Return the (x, y) coordinate for the center point of the cell that contains the specified text.  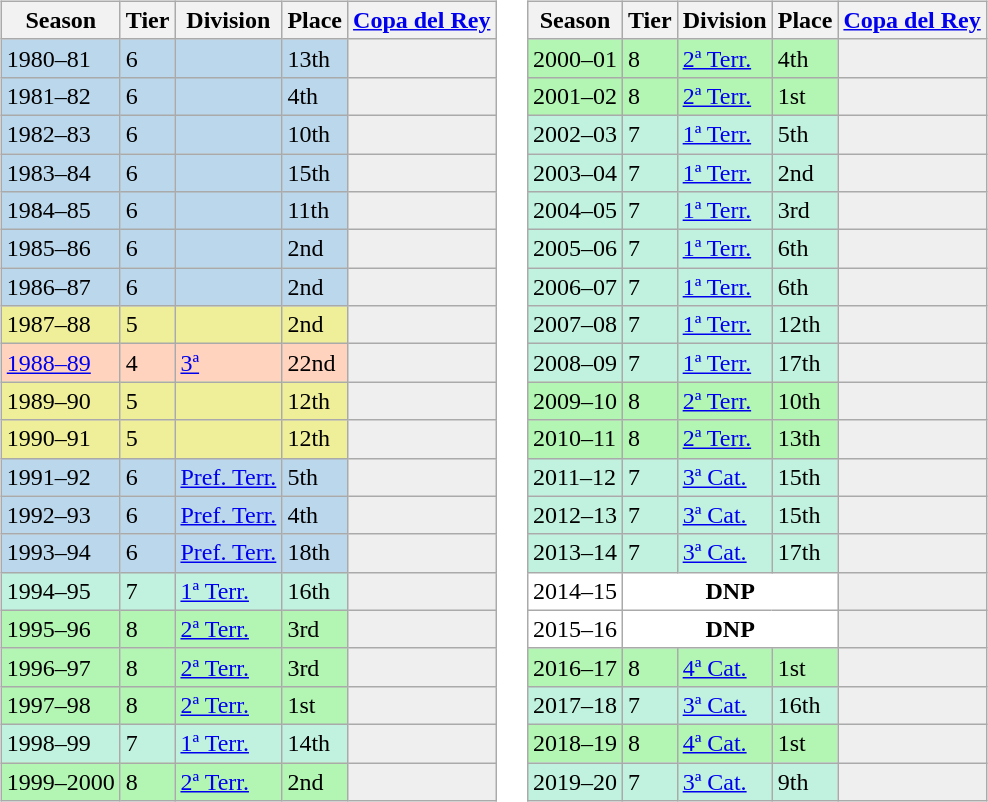
2014–15 (574, 591)
3ª (228, 363)
2012–13 (574, 515)
1993–94 (60, 553)
1999–2000 (60, 781)
2016–17 (574, 667)
2002–03 (574, 134)
1996–97 (60, 667)
2009–10 (574, 401)
2001–02 (574, 96)
1998–99 (60, 743)
1986–87 (60, 287)
1982–83 (60, 134)
2011–12 (574, 477)
22nd (315, 363)
2017–18 (574, 705)
1995–96 (60, 629)
1992–93 (60, 515)
2018–19 (574, 743)
2019–20 (574, 781)
1988–89 (60, 363)
2003–04 (574, 173)
1985–86 (60, 249)
1997–98 (60, 705)
14th (315, 743)
2004–05 (574, 211)
11th (315, 211)
1990–91 (60, 439)
2013–14 (574, 553)
2006–07 (574, 287)
1991–92 (60, 477)
1987–88 (60, 325)
9th (805, 781)
1984–85 (60, 211)
2008–09 (574, 363)
2010–11 (574, 439)
4 (148, 363)
2015–16 (574, 629)
1981–82 (60, 96)
2007–08 (574, 325)
1994–95 (60, 591)
1989–90 (60, 401)
18th (315, 553)
2000–01 (574, 58)
1980–81 (60, 58)
1983–84 (60, 173)
2005–06 (574, 249)
